Return [X, Y] of the center of cell containing provided text 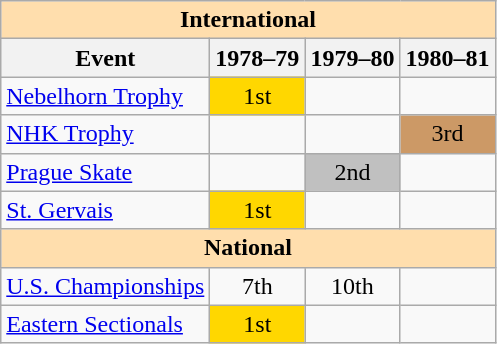
U.S. Championships [106, 286]
1979–80 [352, 58]
2nd [352, 172]
International [248, 20]
Event [106, 58]
Nebelhorn Trophy [106, 96]
10th [352, 286]
7th [258, 286]
1978–79 [258, 58]
Prague Skate [106, 172]
Eastern Sectionals [106, 324]
3rd [448, 134]
NHK Trophy [106, 134]
National [248, 248]
St. Gervais [106, 210]
1980–81 [448, 58]
